Find where the given text appears and provide that cell's center as [X, Y] coordinate. 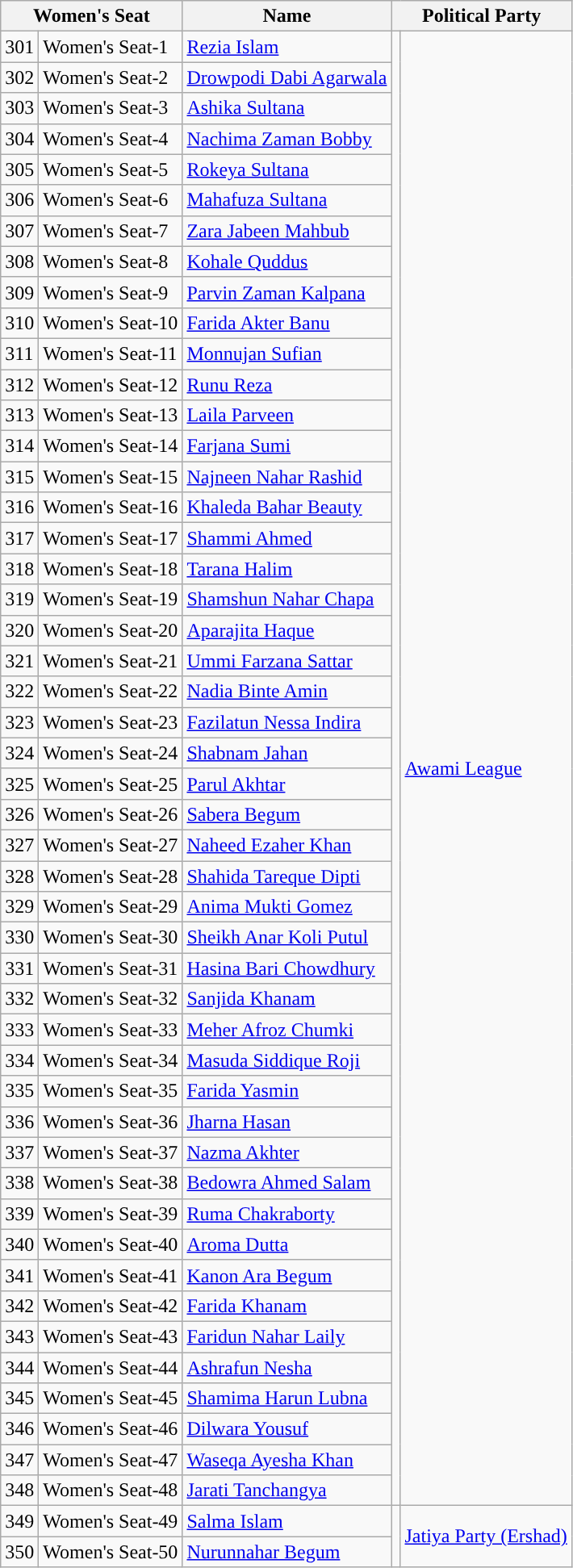
305 [19, 169]
319 [19, 600]
Farida Khanam [287, 1306]
Jharna Hasan [287, 1122]
Women's Seat-4 [111, 139]
336 [19, 1122]
308 [19, 261]
Monnujan Sufian [287, 353]
310 [19, 323]
Anima Mukti Gomez [287, 907]
Ashrafun Nesha [287, 1368]
Women's Seat-21 [111, 661]
346 [19, 1429]
Farjana Sumi [287, 446]
Women's Seat-3 [111, 108]
332 [19, 999]
Faridun Nahar Laily [287, 1336]
304 [19, 139]
Women's Seat-1 [111, 47]
Khaleda Bahar Beauty [287, 508]
314 [19, 446]
Naheed Ezaher Khan [287, 845]
323 [19, 722]
Dilwara Yousuf [287, 1429]
330 [19, 938]
Women's Seat-34 [111, 1060]
345 [19, 1399]
Women's Seat-15 [111, 477]
Aroma Dutta [287, 1244]
Hasina Bari Chowdhury [287, 968]
Women's Seat-35 [111, 1091]
320 [19, 630]
Women's Seat-29 [111, 907]
Sanjida Khanam [287, 999]
306 [19, 200]
Political Party [481, 16]
316 [19, 508]
328 [19, 876]
Sabera Begum [287, 814]
Nadia Binte Amin [287, 692]
Women's Seat-37 [111, 1152]
Shammi Ahmed [287, 538]
Waseqa Ayesha Khan [287, 1460]
Shamshun Nahar Chapa [287, 600]
312 [19, 385]
Salma Islam [287, 1521]
Shabnam Jahan [287, 753]
350 [19, 1552]
Women's Seat-46 [111, 1429]
307 [19, 231]
Nurunnahar Begum [287, 1552]
Women's Seat-30 [111, 938]
Women's Seat-5 [111, 169]
Women's Seat-47 [111, 1460]
Shamima Harun Lubna [287, 1399]
Rokeya Sultana [287, 169]
339 [19, 1214]
Women's Seat-27 [111, 845]
Women's Seat-11 [111, 353]
Women's Seat-10 [111, 323]
303 [19, 108]
Ruma Chakraborty [287, 1214]
344 [19, 1368]
Laila Parveen [287, 416]
Name [287, 16]
349 [19, 1521]
333 [19, 1030]
311 [19, 353]
309 [19, 292]
Women's Seat-7 [111, 231]
324 [19, 753]
Mahafuza Sultana [287, 200]
Drowpodi Dabi Agarwala [287, 77]
326 [19, 814]
318 [19, 569]
Rezia Islam [287, 47]
Women's Seat-43 [111, 1336]
Kanon Ara Begum [287, 1275]
Bedowra Ahmed Salam [287, 1183]
325 [19, 784]
Women's Seat-8 [111, 261]
Sheikh Anar Koli Putul [287, 938]
Jatiya Party (Ershad) [486, 1537]
Shahida Tareque Dipti [287, 876]
Women's Seat-49 [111, 1521]
317 [19, 538]
343 [19, 1336]
Women's Seat [92, 16]
Nazma Akhter [287, 1152]
Women's Seat-9 [111, 292]
Women's Seat-20 [111, 630]
Women's Seat-18 [111, 569]
347 [19, 1460]
Women's Seat-48 [111, 1491]
Ummi Farzana Sattar [287, 661]
Women's Seat-41 [111, 1275]
Women's Seat-2 [111, 77]
Women's Seat-25 [111, 784]
Women's Seat-45 [111, 1399]
Women's Seat-50 [111, 1552]
302 [19, 77]
348 [19, 1491]
Jarati Tanchangya [287, 1491]
Farida Akter Banu [287, 323]
Zara Jabeen Mahbub [287, 231]
338 [19, 1183]
Women's Seat-33 [111, 1030]
321 [19, 661]
Women's Seat-22 [111, 692]
Women's Seat-36 [111, 1122]
Fazilatun Nessa Indira [287, 722]
342 [19, 1306]
Women's Seat-28 [111, 876]
315 [19, 477]
Aparajita Haque [287, 630]
331 [19, 968]
Women's Seat-44 [111, 1368]
Women's Seat-26 [111, 814]
Women's Seat-14 [111, 446]
Women's Seat-17 [111, 538]
Women's Seat-13 [111, 416]
Runu Reza [287, 385]
Masuda Siddique Roji [287, 1060]
341 [19, 1275]
Kohale Quddus [287, 261]
337 [19, 1152]
Women's Seat-23 [111, 722]
313 [19, 416]
334 [19, 1060]
Ashika Sultana [287, 108]
Farida Yasmin [287, 1091]
Women's Seat-40 [111, 1244]
Parvin Zaman Kalpana [287, 292]
Najneen Nahar Rashid [287, 477]
Women's Seat-31 [111, 968]
Women's Seat-12 [111, 385]
Women's Seat-24 [111, 753]
Women's Seat-42 [111, 1306]
Women's Seat-6 [111, 200]
Women's Seat-32 [111, 999]
Meher Afroz Chumki [287, 1030]
Women's Seat-38 [111, 1183]
Parul Akhtar [287, 784]
Awami League [486, 768]
301 [19, 47]
Nachima Zaman Bobby [287, 139]
Women's Seat-16 [111, 508]
327 [19, 845]
329 [19, 907]
340 [19, 1244]
322 [19, 692]
Women's Seat-39 [111, 1214]
Women's Seat-19 [111, 600]
Tarana Halim [287, 569]
335 [19, 1091]
